Locate the cell with the specified text and output its [X, Y] center coordinate. 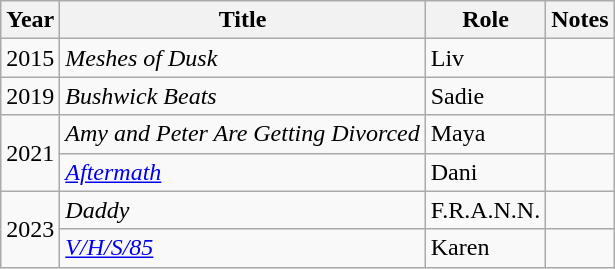
2019 [30, 96]
Daddy [242, 210]
Amy and Peter Are Getting Divorced [242, 134]
Liv [485, 58]
Notes [580, 20]
Title [242, 20]
Sadie [485, 96]
2023 [30, 229]
F.R.A.N.N. [485, 210]
Meshes of Dusk [242, 58]
2021 [30, 153]
Aftermath [242, 172]
Maya [485, 134]
Role [485, 20]
Dani [485, 172]
2015 [30, 58]
Karen [485, 248]
Year [30, 20]
V/H/S/85 [242, 248]
Bushwick Beats [242, 96]
